Extract the [X, Y] coordinate from the center of the cell holding the provided text.  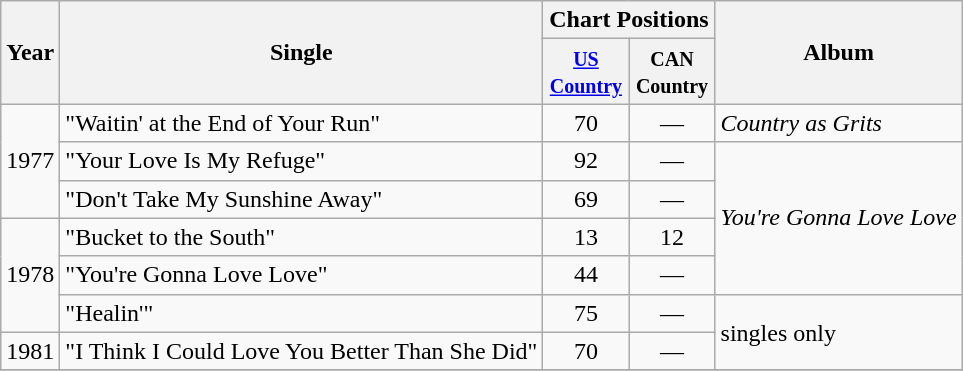
"Don't Take My Sunshine Away" [302, 199]
Single [302, 52]
"Waitin' at the End of Your Run" [302, 123]
12 [672, 237]
Album [838, 52]
"Your Love Is My Refuge" [302, 161]
Year [30, 52]
75 [586, 313]
1981 [30, 351]
You're Gonna Love Love [838, 218]
CAN Country [672, 72]
US Country [586, 72]
1978 [30, 275]
69 [586, 199]
Chart Positions [629, 20]
44 [586, 275]
"Healin'" [302, 313]
"You're Gonna Love Love" [302, 275]
"I Think I Could Love You Better Than She Did" [302, 351]
13 [586, 237]
Country as Grits [838, 123]
"Bucket to the South" [302, 237]
1977 [30, 161]
92 [586, 161]
singles only [838, 332]
